Scan for the cell matching the given text and deliver its (X, Y) coordinate at center. 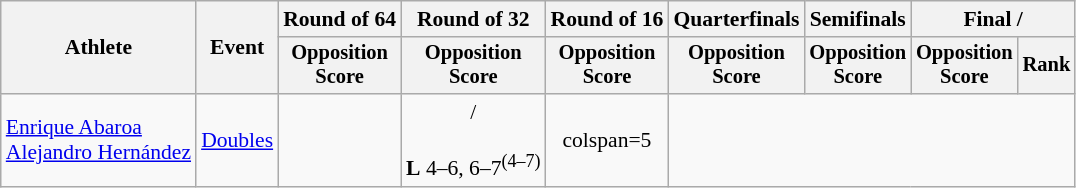
Enrique AbaroaAlejandro Hernández (98, 140)
Quarterfinals (736, 19)
colspan=5 (608, 140)
Round of 64 (340, 19)
Round of 16 (608, 19)
Final / (993, 19)
Event (237, 48)
Round of 32 (473, 19)
/ L 4–6, 6–7(4–7) (473, 140)
Semifinals (858, 19)
Athlete (98, 48)
Doubles (237, 140)
Rank (1047, 66)
